Identify which cell holds the provided text, then report its [x, y] central coordinate. 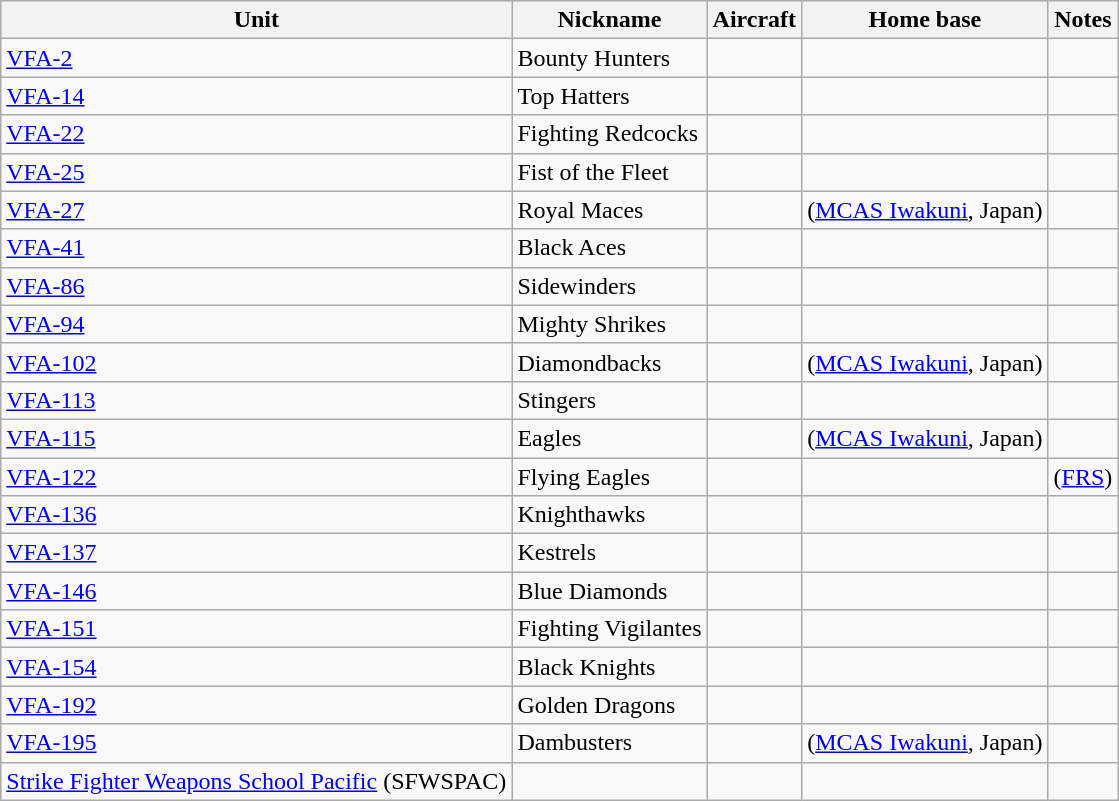
Fighting Vigilantes [610, 629]
Flying Eagles [610, 477]
Kestrels [610, 553]
Aircraft [754, 20]
VFA-22 [256, 134]
VFA-27 [256, 210]
Golden Dragons [610, 705]
Royal Maces [610, 210]
VFA-122 [256, 477]
VFA-146 [256, 591]
VFA-102 [256, 362]
Dambusters [610, 743]
Fighting Redcocks [610, 134]
Nickname [610, 20]
Knighthawks [610, 515]
VFA-2 [256, 58]
Bounty Hunters [610, 58]
Unit [256, 20]
VFA-14 [256, 96]
VFA-137 [256, 553]
Home base [925, 20]
(FRS) [1083, 477]
Notes [1083, 20]
Sidewinders [610, 286]
VFA-151 [256, 629]
VFA-154 [256, 667]
VFA-41 [256, 248]
Black Aces [610, 248]
Diamondbacks [610, 362]
Top Hatters [610, 96]
VFA-25 [256, 172]
VFA-94 [256, 324]
Strike Fighter Weapons School Pacific (SFWSPAC) [256, 781]
VFA-115 [256, 438]
VFA-136 [256, 515]
Eagles [610, 438]
VFA-113 [256, 400]
VFA-192 [256, 705]
Black Knights [610, 667]
VFA-195 [256, 743]
Mighty Shrikes [610, 324]
Stingers [610, 400]
Blue Diamonds [610, 591]
VFA-86 [256, 286]
Fist of the Fleet [610, 172]
